Capture the cell that displays the provided text and extract its (X, Y) central coordinate. 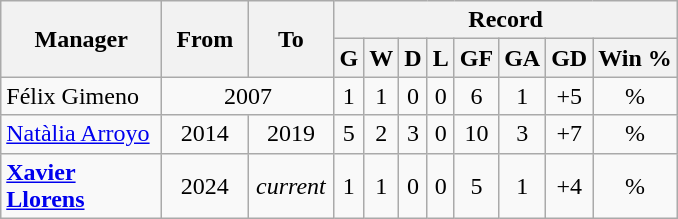
GF (476, 58)
Win % (636, 58)
Natàlia Arroyo (82, 134)
2 (382, 134)
2007 (248, 96)
GA (522, 58)
L (440, 58)
D (413, 58)
GD (570, 58)
2019 (291, 134)
+4 (570, 186)
W (382, 58)
current (291, 186)
Record (506, 20)
To (291, 39)
From (205, 39)
6 (476, 96)
10 (476, 134)
+5 (570, 96)
Manager (82, 39)
G (349, 58)
Xavier Llorens (82, 186)
+7 (570, 134)
2024 (205, 186)
2014 (205, 134)
Félix Gimeno (82, 96)
